For the text-containing cell, return its midpoint in (X, Y) coordinate format. 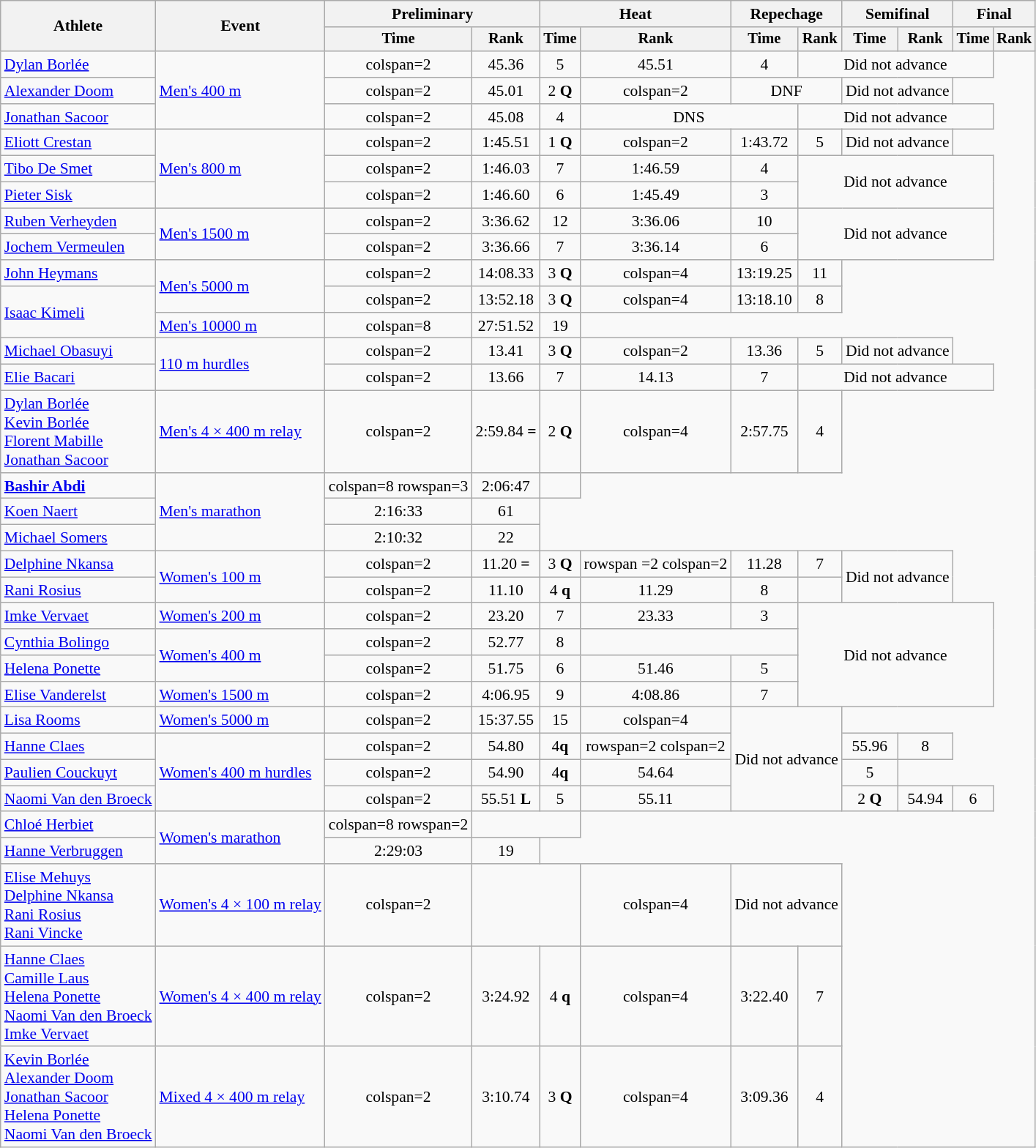
11.29 (655, 590)
Helena Ponette (78, 668)
Elise Vanderelst (78, 695)
1:43.72 (764, 143)
54.90 (505, 773)
1:46.03 (505, 169)
3:36.14 (655, 247)
14:08.33 (505, 273)
Ruben Verheyden (78, 221)
Preliminary (433, 14)
John Heymans (78, 273)
2:57.75 (764, 432)
51.75 (505, 668)
Women's 4 × 100 m relay (240, 905)
Delphine Nkansa (78, 564)
Men's 800 m (240, 168)
Mixed 4 × 400 m relay (240, 1097)
22 (505, 538)
13.36 (764, 351)
Men's 10000 m (240, 326)
45.36 (505, 64)
3:24.92 (505, 996)
54.80 (505, 747)
DNF (786, 91)
Bashir Abdi (78, 486)
13:19.25 (764, 273)
10 (764, 221)
27:51.52 (505, 326)
Women's 1500 m (240, 695)
2:06:47 (505, 486)
2:29:03 (398, 851)
Tibo De Smet (78, 169)
Lisa Rooms (78, 720)
Isaac Kimeli (78, 312)
Women's 100 m (240, 577)
11.10 (505, 590)
Women's marathon (240, 838)
52.77 (505, 642)
Kevin BorléeAlexander DoomJonathan SacoorHelena PonetteNaomi Van den Broeck (78, 1097)
54.94 (925, 799)
Eliott Crestan (78, 143)
1:46.59 (655, 169)
14.13 (655, 378)
23.33 (655, 616)
13.66 (505, 378)
Michael Obasuyi (78, 351)
rowspan=2 colspan=2 (655, 747)
3:22.40 (764, 996)
Hanne Verbruggen (78, 851)
colspan=8 rowspan=2 (398, 825)
Women's 4 × 400 m relay (240, 996)
3:10.74 (505, 1097)
Men's 5000 m (240, 286)
Michael Somers (78, 538)
2:59.84 = (505, 432)
Cynthia Bolingo (78, 642)
45.01 (505, 91)
4:06.95 (505, 695)
Rani Rosius (78, 590)
12 (561, 221)
1:45.49 (655, 195)
Women's 400 m (240, 655)
Final (994, 14)
Athlete (78, 26)
Men's 400 m (240, 91)
3:36.66 (505, 247)
61 (505, 512)
110 m hurdles (240, 365)
DNS (688, 117)
11 (820, 273)
Imke Vervaet (78, 616)
Repechage (786, 14)
45.51 (655, 64)
colspan=8 (398, 326)
1 Q (561, 143)
rowspan =2 colspan=2 (655, 564)
13:18.10 (764, 299)
Hanne ClaesCamille LausHelena PonetteNaomi Van den BroeckImke Vervaet (78, 996)
Women's 200 m (240, 616)
Women's 400 m hurdles (240, 773)
Alexander Doom (78, 91)
Jochem Vermeulen (78, 247)
54.64 (655, 773)
Dylan Borlée (78, 64)
2:10:32 (398, 538)
45.08 (505, 117)
3:09.36 (764, 1097)
4:08.86 (655, 695)
Pieter Sisk (78, 195)
15 (561, 720)
9 (561, 695)
23.20 (505, 616)
2:16:33 (398, 512)
Chloé Herbiet (78, 825)
13.41 (505, 351)
3:36.62 (505, 221)
Men's 1500 m (240, 234)
Women's 5000 m (240, 720)
Jonathan Sacoor (78, 117)
Dylan BorléeKevin BorléeFlorent MabilleJonathan Sacoor (78, 432)
3:36.06 (655, 221)
Elise MehuysDelphine NkansaRani RosiusRani Vincke (78, 905)
1:46.60 (505, 195)
Koen Naert (78, 512)
11.28 (764, 564)
Men's marathon (240, 512)
Paulien Couckuyt (78, 773)
colspan=8 rowspan=3 (398, 486)
55.96 (870, 747)
Semifinal (898, 14)
55.51 L (505, 799)
Elie Bacari (78, 378)
Event (240, 26)
13:52.18 (505, 299)
55.11 (655, 799)
Hanne Claes (78, 747)
51.46 (655, 668)
Naomi Van den Broeck (78, 799)
15:37.55 (505, 720)
Men's 4 × 400 m relay (240, 432)
1:45.51 (505, 143)
Heat (636, 14)
11.20 = (505, 564)
